Return [x, y] of the center of cell containing provided text 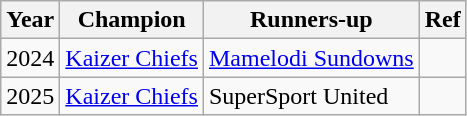
Runners-up [311, 20]
Champion [132, 20]
Ref [442, 20]
Year [30, 20]
2025 [30, 96]
2024 [30, 58]
Mamelodi Sundowns [311, 58]
SuperSport United [311, 96]
